Output the (X, Y) coordinate of the center of the cell containing the given text.  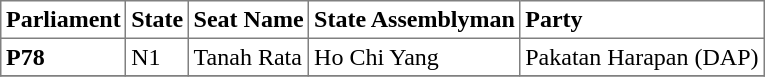
N1 (157, 57)
Ho Chi Yang (414, 57)
State Assemblyman (414, 20)
Seat Name (248, 20)
Party (642, 20)
Tanah Rata (248, 57)
Parliament (64, 20)
P78 (64, 57)
Pakatan Harapan (DAP) (642, 57)
State (157, 20)
